Find where the given text appears and provide that cell's center as (X, Y) coordinate. 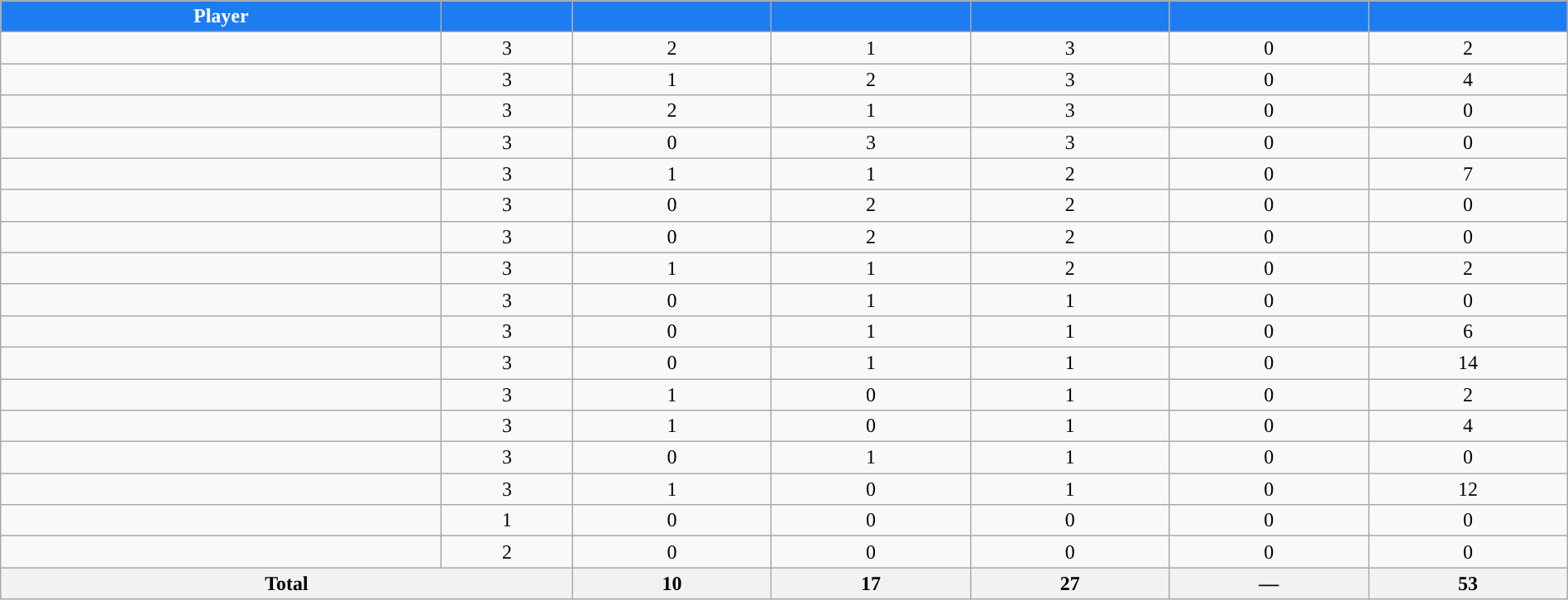
14 (1469, 362)
27 (1070, 583)
12 (1469, 489)
17 (872, 583)
53 (1469, 583)
Player (222, 17)
6 (1469, 331)
10 (672, 583)
7 (1469, 174)
— (1269, 583)
Total (286, 583)
